Search for the cell housing the specified text and yield its [X, Y] center coordinate. 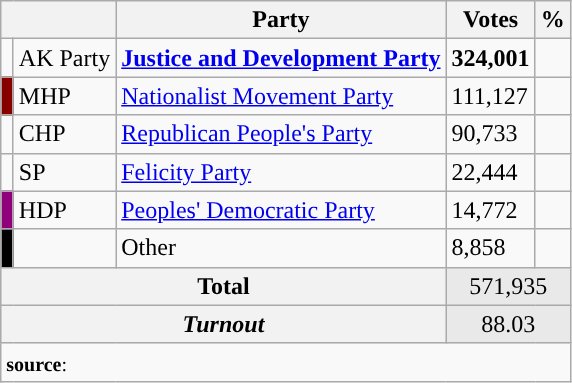
Felicity Party [281, 172]
324,001 [490, 58]
90,733 [490, 134]
Other [281, 248]
Party [281, 20]
Peoples' Democratic Party [281, 210]
MHP [64, 96]
SP [64, 172]
Votes [490, 20]
Nationalist Movement Party [281, 96]
111,127 [490, 96]
14,772 [490, 210]
571,935 [508, 286]
22,444 [490, 172]
Total [224, 286]
HDP [64, 210]
Republican People's Party [281, 134]
Justice and Development Party [281, 58]
AK Party [64, 58]
Turnout [224, 324]
88.03 [508, 324]
CHP [64, 134]
8,858 [490, 248]
source: [286, 362]
% [552, 20]
